Detect which cell encompasses the target text, then output its (x, y) center coordinate. 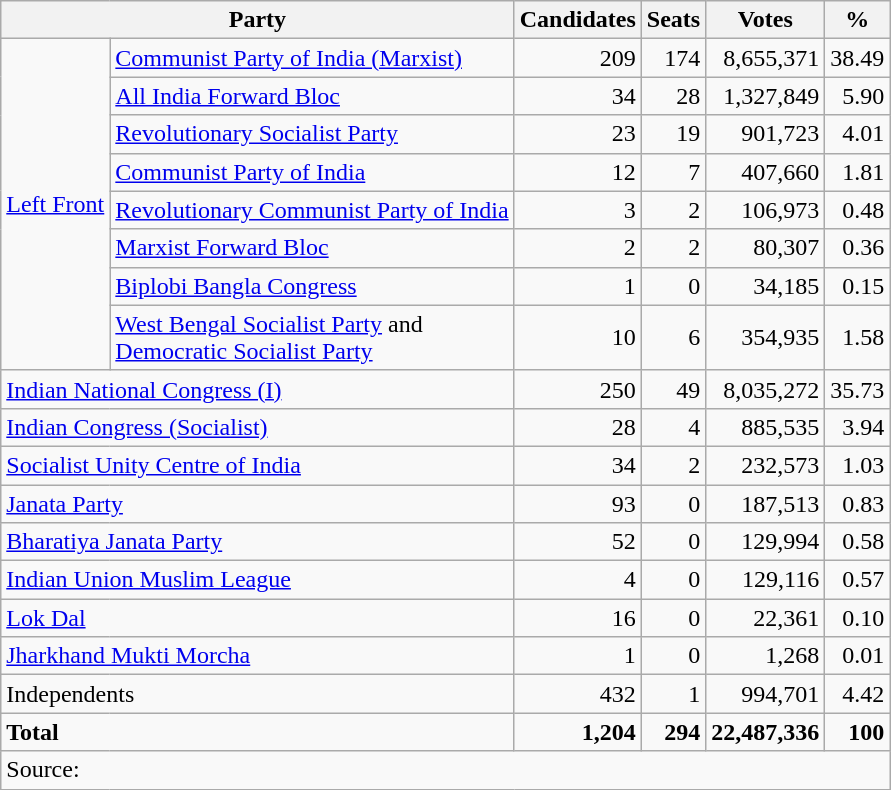
% (858, 20)
250 (578, 389)
0.48 (858, 210)
209 (578, 58)
7 (673, 172)
Communist Party of India (312, 172)
Biplobi Bangla Congress (312, 286)
187,513 (766, 503)
0.10 (858, 618)
34,185 (766, 286)
38.49 (858, 58)
23 (578, 134)
Candidates (578, 20)
100 (858, 732)
Indian National Congress (I) (258, 389)
Left Front (56, 205)
Communist Party of India (Marxist) (312, 58)
129,116 (766, 580)
Seats (673, 20)
0.58 (858, 542)
35.73 (858, 389)
Source: (446, 770)
0.36 (858, 248)
354,935 (766, 338)
0.57 (858, 580)
Votes (766, 20)
12 (578, 172)
0.01 (858, 656)
22,361 (766, 618)
8,655,371 (766, 58)
All India Forward Bloc (312, 96)
5.90 (858, 96)
1.03 (858, 465)
Socialist Unity Centre of India (258, 465)
22,487,336 (766, 732)
1,327,849 (766, 96)
Revolutionary Socialist Party (312, 134)
0.83 (858, 503)
174 (673, 58)
Revolutionary Communist Party of India (312, 210)
Party (258, 20)
994,701 (766, 694)
Jharkhand Mukti Morcha (258, 656)
294 (673, 732)
Janata Party (258, 503)
93 (578, 503)
129,994 (766, 542)
1,268 (766, 656)
10 (578, 338)
Total (258, 732)
0.15 (858, 286)
49 (673, 389)
885,535 (766, 427)
432 (578, 694)
106,973 (766, 210)
Lok Dal (258, 618)
1,204 (578, 732)
4.01 (858, 134)
232,573 (766, 465)
52 (578, 542)
Independents (258, 694)
1.81 (858, 172)
1.58 (858, 338)
West Bengal Socialist Party andDemocratic Socialist Party (312, 338)
8,035,272 (766, 389)
Bharatiya Janata Party (258, 542)
3.94 (858, 427)
Indian Union Muslim League (258, 580)
4.42 (858, 694)
80,307 (766, 248)
6 (673, 338)
19 (673, 134)
901,723 (766, 134)
Indian Congress (Socialist) (258, 427)
407,660 (766, 172)
3 (578, 210)
Marxist Forward Bloc (312, 248)
16 (578, 618)
